Locate the cell with the specified text and output its [X, Y] center coordinate. 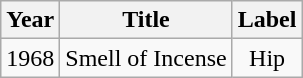
Year [30, 20]
Hip [267, 58]
Smell of Incense [146, 58]
1968 [30, 58]
Label [267, 20]
Title [146, 20]
